Locate the cell with the specified text and output its (X, Y) center coordinate. 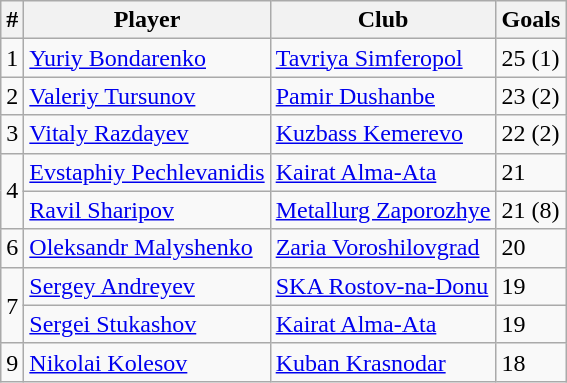
9 (12, 362)
Yuriy Bondarenko (147, 58)
Club (383, 20)
Sergey Andreyev (147, 286)
21 (531, 172)
Oleksandr Malyshenko (147, 248)
Kuban Krasnodar (383, 362)
SKA Rostov-na-Donu (383, 286)
22 (2) (531, 134)
2 (12, 96)
Goals (531, 20)
Nikolai Kolesov (147, 362)
Ravil Sharipov (147, 210)
Tavriya Simferopol (383, 58)
23 (2) (531, 96)
4 (12, 191)
Evstaphiy Pechlevanidis (147, 172)
6 (12, 248)
1 (12, 58)
18 (531, 362)
Player (147, 20)
20 (531, 248)
Zaria Voroshilovgrad (383, 248)
3 (12, 134)
Pamir Dushanbe (383, 96)
Kuzbass Kemerevo (383, 134)
7 (12, 305)
Valeriy Tursunov (147, 96)
25 (1) (531, 58)
Sergei Stukashov (147, 324)
Metallurg Zaporozhye (383, 210)
Vitaly Razdayev (147, 134)
# (12, 20)
21 (8) (531, 210)
